From the cell containing the given text, extract its center point as [x, y] coordinate. 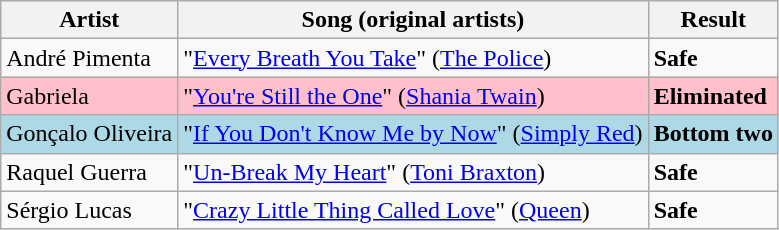
"Un-Break My Heart" (Toni Braxton) [413, 172]
Raquel Guerra [90, 172]
"Crazy Little Thing Called Love" (Queen) [413, 210]
Gabriela [90, 96]
"Every Breath You Take" (The Police) [413, 58]
Bottom two [713, 134]
"You're Still the One" (Shania Twain) [413, 96]
Eliminated [713, 96]
Gonçalo Oliveira [90, 134]
Result [713, 20]
André Pimenta [90, 58]
Artist [90, 20]
Sérgio Lucas [90, 210]
Song (original artists) [413, 20]
"If You Don't Know Me by Now" (Simply Red) [413, 134]
